Return the (X, Y) coordinate for the center point of the cell that contains the specified text.  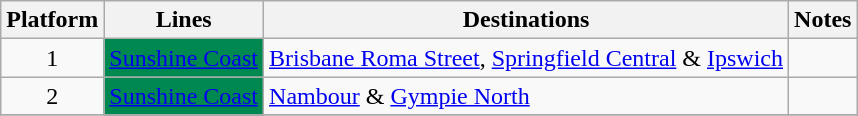
Destinations (526, 20)
Notes (823, 20)
1 (52, 58)
Brisbane Roma Street, Springfield Central & Ipswich (526, 58)
2 (52, 96)
Lines (184, 20)
Nambour & Gympie North (526, 96)
Platform (52, 20)
